Return the (X, Y) coordinate for the center point of the cell that contains the specified text.  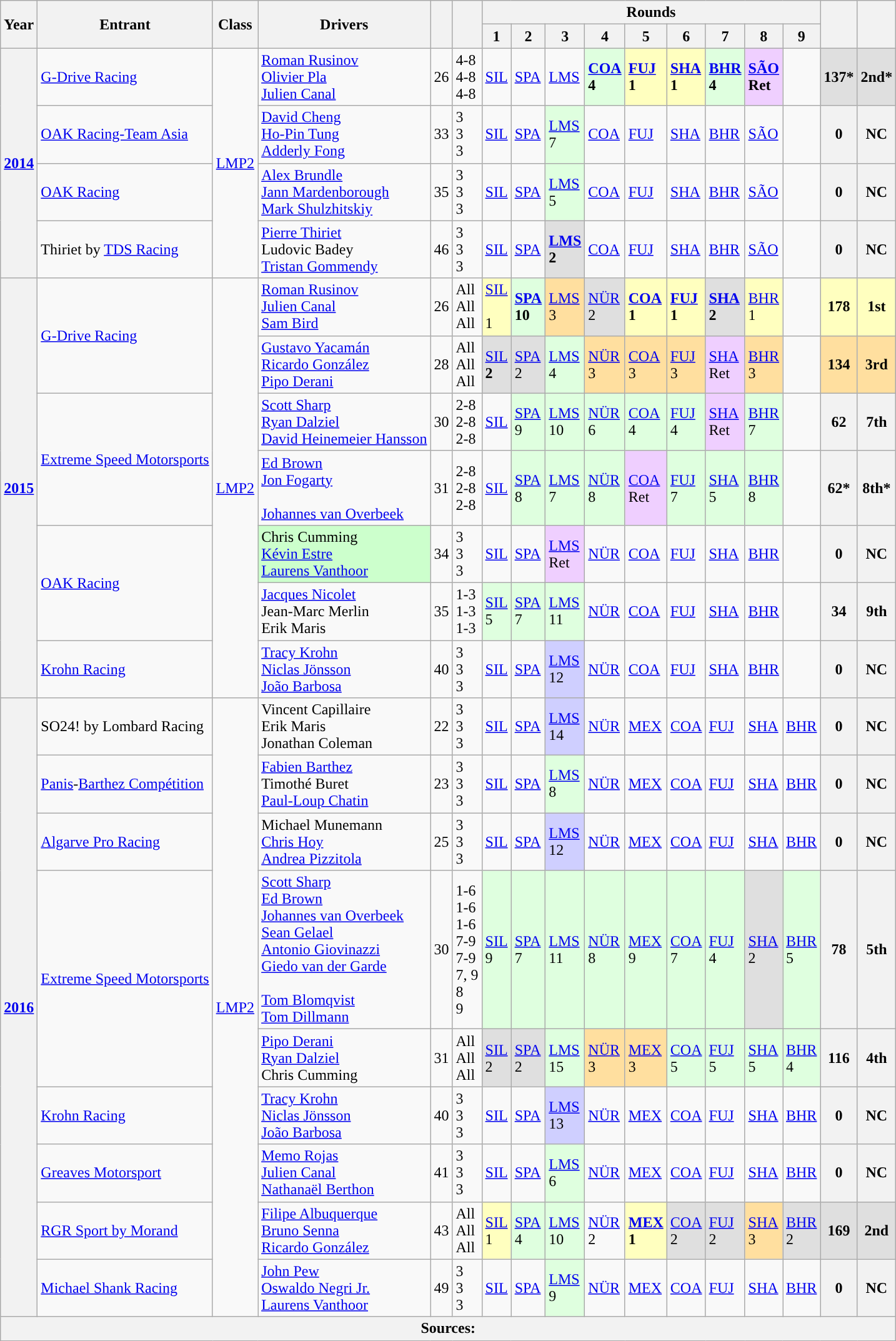
25 (441, 842)
169 (839, 1230)
3rd (877, 364)
9 (801, 36)
Scott Sharp Ed Brown Johannes van Overbeek Sean Gelael Antonio Giovinazzi Giedo van der Garde Tom Blomqvist Tom Dillmann (344, 950)
49 (441, 1288)
SIL9 (496, 950)
SPA10 (529, 307)
LMS6 (565, 1173)
OAK Racing-Team Asia (125, 134)
33 (441, 134)
Pipo Derani Ryan Dalziel Chris Cumming (344, 1058)
MEX3 (646, 1058)
Roman Rusinov Julien Canal Sam Bird (344, 307)
2016 (19, 1007)
Entrant (125, 24)
1-31-31-3 (467, 611)
SPA8 (529, 487)
8th* (877, 487)
Filipe Albuquerque Bruno Senna Ricardo González (344, 1230)
SIL5 (496, 611)
MEX1 (646, 1230)
Alex Brundle Jann Mardenborough Mark Shulzhitskiy (344, 192)
Michael Munemann Chris Hoy Andrea Pizzitola (344, 842)
Roman Rusinov Olivier Pla Julien Canal (344, 77)
116 (839, 1058)
Fabien Barthez Timothé Buret Paul-Loup Chatin (344, 784)
SO24! by Lombard Racing (125, 727)
137* (839, 77)
1-61-61-67-97-97, 989 (467, 950)
LMSRet (565, 554)
7 (725, 36)
LMS8 (565, 784)
Vincent Capillaire Erik Maris Jonathan Coleman (344, 727)
22 (441, 727)
78 (839, 950)
28 (441, 364)
Chris Cumming Kévin Estre Laurens Vanthoor (344, 554)
COA7 (686, 950)
SHA3 (764, 1230)
Year (19, 24)
41 (441, 1173)
2nd (877, 1230)
Class (235, 24)
2 (529, 36)
BHR2 (801, 1230)
LMS4 (565, 364)
Ed Brown Jon Fogarty Johannes van Overbeek (344, 487)
8 (764, 36)
178 (839, 307)
Memo Rojas Julien Canal Nathanaël Berthon (344, 1173)
6 (686, 36)
46 (441, 249)
John Pew Oswaldo Negri Jr. Laurens Vanthoor (344, 1288)
9th (877, 611)
Drivers (344, 24)
3 (565, 36)
Algarve Pro Racing (125, 842)
4 (605, 36)
David Cheng Ho-Pin Tung Adderly Fong (344, 134)
RGR Sport by Morand (125, 1230)
2014 (19, 163)
LMS2 (565, 249)
Jacques Nicolet Jean-Marc Merlin Erik Maris (344, 611)
LMS5 (565, 192)
4th (877, 1058)
BHR8 (764, 487)
2nd* (877, 77)
BHR1 (764, 307)
62 (839, 422)
Sources: (449, 1329)
7th (877, 422)
LMS9 (565, 1288)
Panis-Barthez Compétition (125, 784)
FUJ2 (725, 1230)
COA3 (646, 364)
1st (877, 307)
62* (839, 487)
Gustavo Yacamán Ricardo González Pipo Derani (344, 364)
MEX9 (646, 950)
23 (441, 784)
FUJ7 (686, 487)
COA1 (646, 307)
LMS13 (565, 1115)
SHA1 (686, 77)
Pierre Thiriet Ludovic Badey Tristan Gommendy (344, 249)
4-84-84-8 (467, 77)
LMS3 (565, 307)
LMS (565, 77)
NÜR6 (605, 422)
Scott Sharp Ryan Dalziel David Heinemeier Hansson (344, 422)
LMS14 (565, 727)
2015 (19, 487)
134 (839, 364)
5 (646, 36)
5th (877, 950)
43 (441, 1230)
BHR3 (764, 364)
COARet (646, 487)
SPA9 (529, 422)
COA2 (686, 1230)
SPA4 (529, 1230)
FUJ5 (725, 1058)
LMS15 (565, 1058)
SÃORet (764, 77)
BHR5 (801, 950)
Rounds (651, 12)
Thiriet by TDS Racing (125, 249)
COA5 (686, 1058)
Greaves Motorsport (125, 1173)
Michael Shank Racing (125, 1288)
BHR7 (764, 422)
1 (496, 36)
FUJ3 (686, 364)
